From the cell containing the given text, extract its center point as (x, y) coordinate. 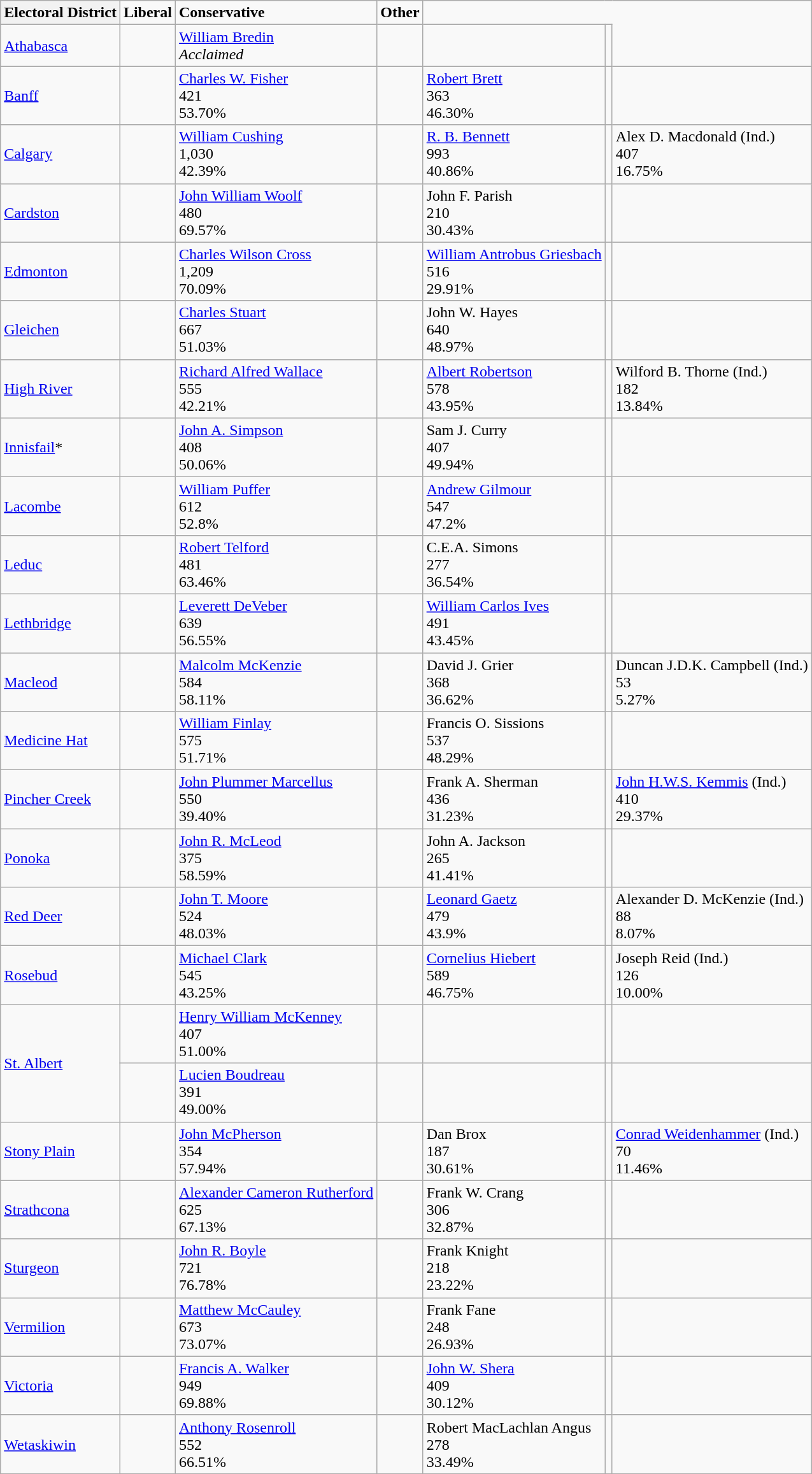
R. B. Bennett99340.86% (514, 154)
Liberal (148, 13)
Michael Clark54543.25% (276, 975)
William Antrobus Griesbach51629.91% (514, 271)
Electoral District (61, 13)
Lethbridge (61, 623)
John A. Jackson26541.41% (514, 858)
John H.W.S. Kemmis (Ind.)41029.37% (712, 799)
Richard Alfred Wallace55542.21% (276, 389)
Banff (61, 96)
Strathcona (61, 1210)
David J. Grier36836.62% (514, 682)
Alexander Cameron Rutherford62567.13% (276, 1210)
Edmonton (61, 271)
Lacombe (61, 506)
Other (400, 13)
Alexander D. McKenzie (Ind.)888.07% (712, 917)
Alex D. Macdonald (Ind.)40716.75% (712, 154)
Leverett DeVeber63956.55% (276, 623)
Leduc (61, 564)
Charles Wilson Cross1,20970.09% (276, 271)
Calgary (61, 154)
Francis O. Sissions53748.29% (514, 741)
William Puffer61252.8% (276, 506)
Malcolm McKenzie58458.11% (276, 682)
William Cushing1,03042.39% (276, 154)
Matthew McCauley67373.07% (276, 1327)
Stony Plain (61, 1151)
Charles Stuart66751.03% (276, 330)
Innisfail* (61, 447)
Macleod (61, 682)
Anthony Rosenroll55266.51% (276, 1444)
Frank Knight21823.22% (514, 1268)
Wilford B. Thorne (Ind.)18213.84% (712, 389)
Andrew Gilmour54747.2% (514, 506)
Pincher Creek (61, 799)
John McPherson35457.94% (276, 1151)
William Carlos Ives49143.45% (514, 623)
John F. Parish21030.43% (514, 213)
Gleichen (61, 330)
Henry William McKenney40751.00% (276, 1034)
Cardston (61, 213)
Vermilion (61, 1327)
Dan Brox18730.61% (514, 1151)
Leonard Gaetz47943.9% (514, 917)
Wetaskiwin (61, 1444)
Rosebud (61, 975)
Conservative (276, 13)
Frank A. Sherman43631.23% (514, 799)
Cornelius Hiebert58946.75% (514, 975)
Conrad Weidenhammer (Ind.)7011.46% (712, 1151)
John T. Moore52448.03% (276, 917)
Medicine Hat (61, 741)
William Finlay57551.71% (276, 741)
John A. Simpson40850.06% (276, 447)
John Plummer Marcellus55039.40% (276, 799)
Red Deer (61, 917)
Francis A. Walker94969.88% (276, 1385)
Robert Brett36346.30% (514, 96)
Victoria (61, 1385)
John W. Shera40930.12% (514, 1385)
Albert Robertson57843.95% (514, 389)
Sam J. Curry40749.94% (514, 447)
John W. Hayes64048.97% (514, 330)
Charles W. Fisher42153.70% (276, 96)
John R. Boyle72176.78% (276, 1268)
High River (61, 389)
Athabasca (61, 46)
Robert Telford48163.46% (276, 564)
Duncan J.D.K. Campbell (Ind.)535.27% (712, 682)
Sturgeon (61, 1268)
Robert MacLachlan Angus27833.49% (514, 1444)
William BredinAcclaimed (276, 46)
John R. McLeod37558.59% (276, 858)
John William Woolf48069.57% (276, 213)
Lucien Boudreau39149.00% (276, 1092)
St. Albert (61, 1063)
Frank Fane24826.93% (514, 1327)
Ponoka (61, 858)
C.E.A. Simons27736.54% (514, 564)
Joseph Reid (Ind.)12610.00% (712, 975)
Frank W. Crang30632.87% (514, 1210)
